Search for the cell housing the specified text and yield its [X, Y] center coordinate. 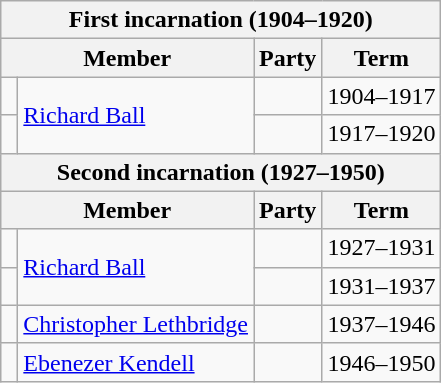
1931–1937 [382, 286]
Ebenezer Kendell [136, 362]
1937–1946 [382, 324]
1917–1920 [382, 134]
1946–1950 [382, 362]
Christopher Lethbridge [136, 324]
1927–1931 [382, 248]
Second incarnation (1927–1950) [221, 172]
First incarnation (1904–1920) [221, 20]
1904–1917 [382, 96]
